Detect which cell encompasses the target text, then output its (X, Y) center coordinate. 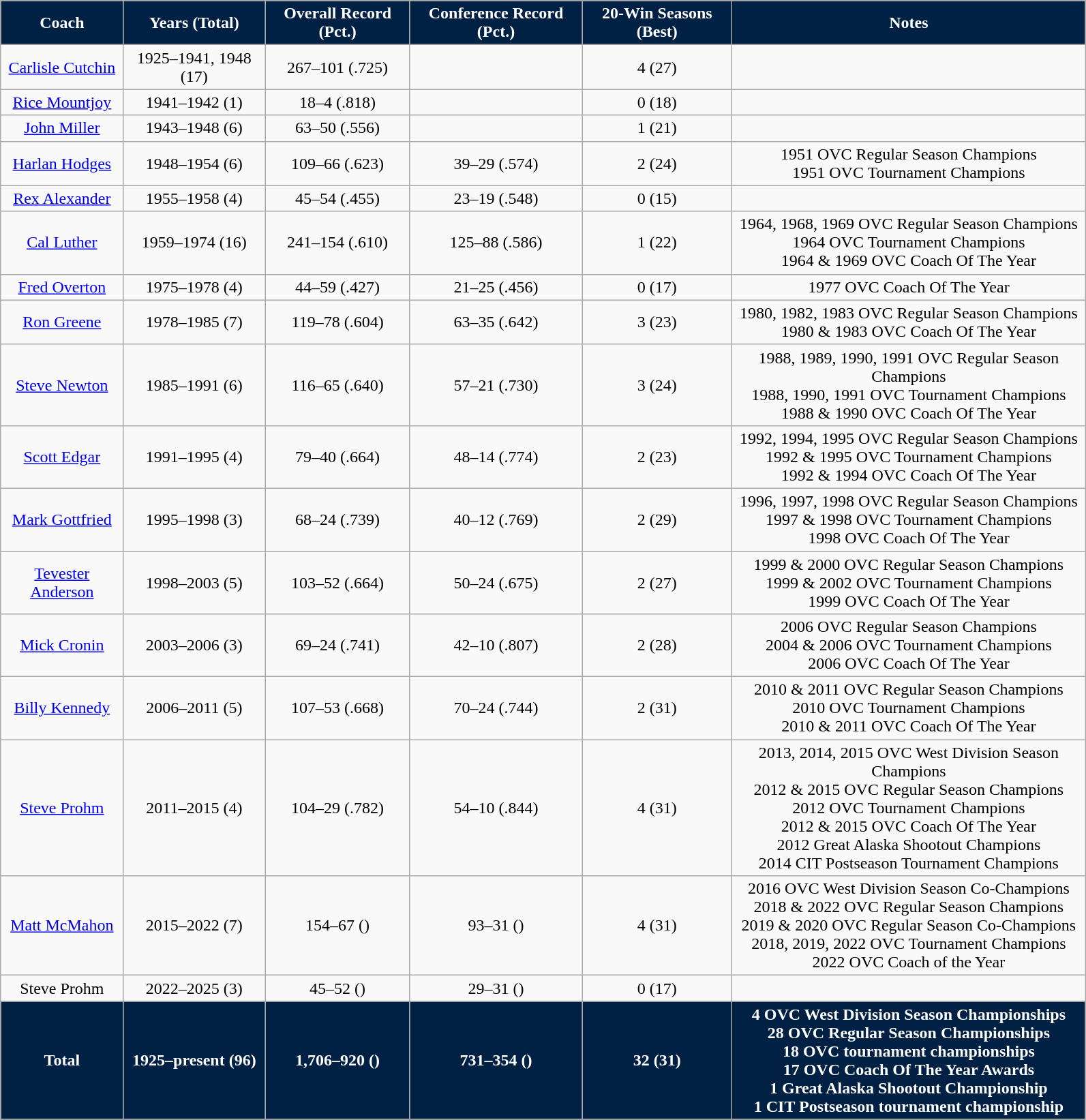
2022–2025 (3) (194, 988)
2006–2011 (5) (194, 708)
1,706–920 () (338, 1061)
57–21 (.730) (496, 384)
1996, 1997, 1998 OVC Regular Season Champions1997 & 1998 OVC Tournament Champions1998 OVC Coach Of The Year (909, 519)
1975–1978 (4) (194, 287)
50–24 (.675) (496, 582)
Mick Cronin (62, 646)
107–53 (.668) (338, 708)
154–67 () (338, 926)
1995–1998 (3) (194, 519)
Billy Kennedy (62, 708)
1998–2003 (5) (194, 582)
Mark Gottfried (62, 519)
119–78 (.604) (338, 322)
70–24 (.744) (496, 708)
1951 OVC Regular Season Champions1951 OVC Tournament Champions (909, 164)
125–88 (.586) (496, 243)
54–10 (.844) (496, 808)
0 (15) (657, 198)
93–31 () (496, 926)
1964, 1968, 1969 OVC Regular Season Champions1964 OVC Tournament Champions1964 & 1969 OVC Coach Of The Year (909, 243)
48–14 (.774) (496, 457)
267–101 (.725) (338, 67)
1991–1995 (4) (194, 457)
32 (31) (657, 1061)
2 (23) (657, 457)
1978–1985 (7) (194, 322)
1999 & 2000 OVC Regular Season Champions1999 & 2002 OVC Tournament Champions1999 OVC Coach Of The Year (909, 582)
1988, 1989, 1990, 1991 OVC Regular Season Champions1988, 1990, 1991 OVC Tournament Champions1988 & 1990 OVC Coach Of The Year (909, 384)
69–24 (.741) (338, 646)
1980, 1982, 1983 OVC Regular Season Champions1980 & 1983 OVC Coach Of The Year (909, 322)
116–65 (.640) (338, 384)
Tevester Anderson (62, 582)
1955–1958 (4) (194, 198)
1943–1948 (6) (194, 128)
79–40 (.664) (338, 457)
2006 OVC Regular Season Champions2004 & 2006 OVC Tournament Champions2006 OVC Coach Of The Year (909, 646)
Scott Edgar (62, 457)
2015–2022 (7) (194, 926)
2 (31) (657, 708)
2 (29) (657, 519)
731–354 () (496, 1061)
21–25 (.456) (496, 287)
68–24 (.739) (338, 519)
Rex Alexander (62, 198)
1925–present (96) (194, 1061)
2003–2006 (3) (194, 646)
2 (28) (657, 646)
241–154 (.610) (338, 243)
Years (Total) (194, 23)
3 (23) (657, 322)
Fred Overton (62, 287)
40–12 (.769) (496, 519)
2 (24) (657, 164)
1 (22) (657, 243)
39–29 (.574) (496, 164)
18–4 (.818) (338, 102)
Total (62, 1061)
4 (27) (657, 67)
Rice Mountjoy (62, 102)
0 (18) (657, 102)
1 (21) (657, 128)
2011–2015 (4) (194, 808)
44–59 (.427) (338, 287)
Notes (909, 23)
1948–1954 (6) (194, 164)
Conference Record (Pct.) (496, 23)
Steve Newton (62, 384)
Overall Record (Pct.) (338, 23)
103–52 (.664) (338, 582)
2010 & 2011 OVC Regular Season Champions2010 OVC Tournament Champions2010 & 2011 OVC Coach Of The Year (909, 708)
20-Win Seasons (Best) (657, 23)
Matt McMahon (62, 926)
63–35 (.642) (496, 322)
42–10 (.807) (496, 646)
3 (24) (657, 384)
1925–1941, 1948 (17) (194, 67)
45–52 () (338, 988)
104–29 (.782) (338, 808)
Cal Luther (62, 243)
1977 OVC Coach Of The Year (909, 287)
Carlisle Cutchin (62, 67)
63–50 (.556) (338, 128)
Harlan Hodges (62, 164)
1985–1991 (6) (194, 384)
45–54 (.455) (338, 198)
29–31 () (496, 988)
2 (27) (657, 582)
John Miller (62, 128)
1992, 1994, 1995 OVC Regular Season Champions1992 & 1995 OVC Tournament Champions1992 & 1994 OVC Coach Of The Year (909, 457)
1959–1974 (16) (194, 243)
1941–1942 (1) (194, 102)
Coach (62, 23)
Ron Greene (62, 322)
23–19 (.548) (496, 198)
109–66 (.623) (338, 164)
